Find where the given text appears and provide that cell's center as [X, Y] coordinate. 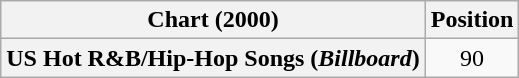
Chart (2000) [213, 20]
Position [472, 20]
US Hot R&B/Hip-Hop Songs (Billboard) [213, 58]
90 [472, 58]
